Return the (X, Y) coordinate for the center point of the cell that contains the specified text.  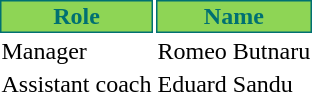
Name (234, 16)
Role (76, 16)
Manager (76, 51)
Romeo Butnaru (234, 51)
